For the text-containing cell, return its midpoint in [X, Y] coordinate format. 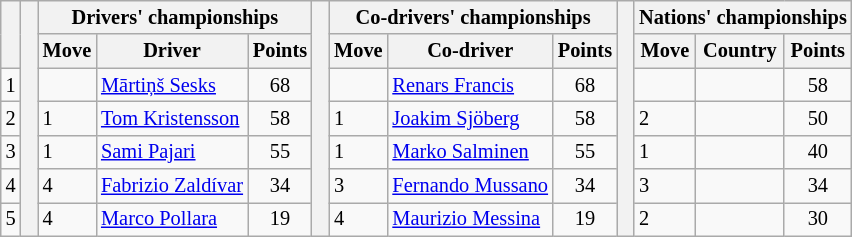
Nations' championships [743, 17]
Sami Pajari [172, 152]
Fernando Mussano [470, 186]
Marco Pollara [172, 219]
Mārtiņš Sesks [172, 85]
Maurizio Messina [470, 219]
Renars Francis [470, 85]
Joakim Sjöberg [470, 118]
Co-driver [470, 51]
Driver [172, 51]
Drivers' championships [175, 17]
50 [818, 118]
Country [740, 51]
5 [11, 219]
Fabrizio Zaldívar [172, 186]
Co-drivers' championships [473, 17]
40 [818, 152]
30 [818, 219]
Tom Kristensson [172, 118]
Marko Salminen [470, 152]
